Return the [x, y] coordinate for the center point of the cell that contains the specified text.  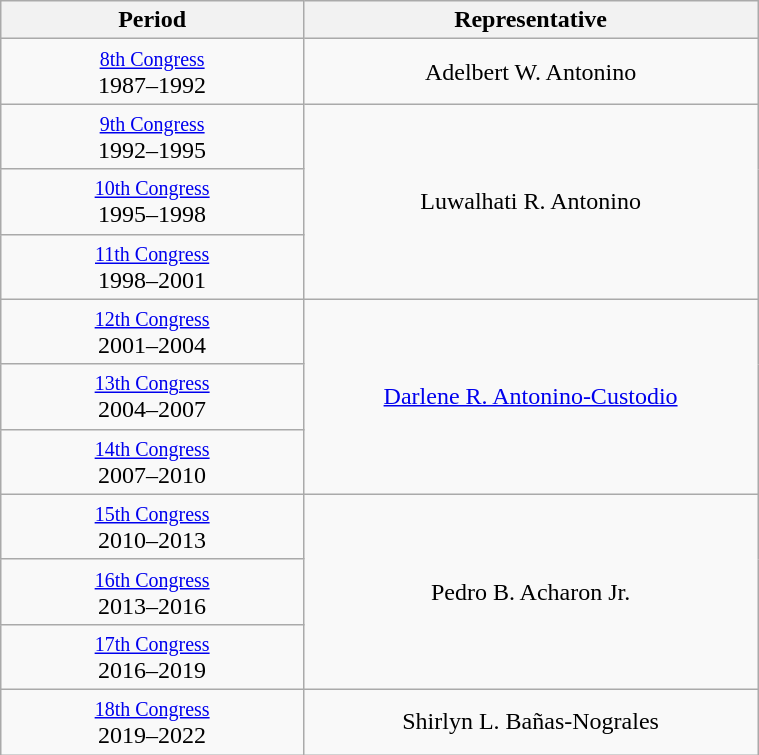
8th Congress1987–1992 [152, 72]
11th Congress1998–2001 [152, 266]
Period [152, 20]
15th Congress2010–2013 [152, 526]
13th Congress2004–2007 [152, 396]
Representative [530, 20]
9th Congress1992–1995 [152, 136]
10th Congress1995–1998 [152, 202]
Darlene R. Antonino-Custodio [530, 396]
14th Congress2007–2010 [152, 462]
Shirlyn L. Bañas-Nograles [530, 722]
Pedro B. Acharon Jr. [530, 592]
17th Congress2016–2019 [152, 656]
16th Congress2013–2016 [152, 592]
18th Congress2019–2022 [152, 722]
Luwalhati R. Antonino [530, 202]
Adelbert W. Antonino [530, 72]
12th Congress2001–2004 [152, 332]
